Scan for the cell matching the given text and deliver its [X, Y] coordinate at center. 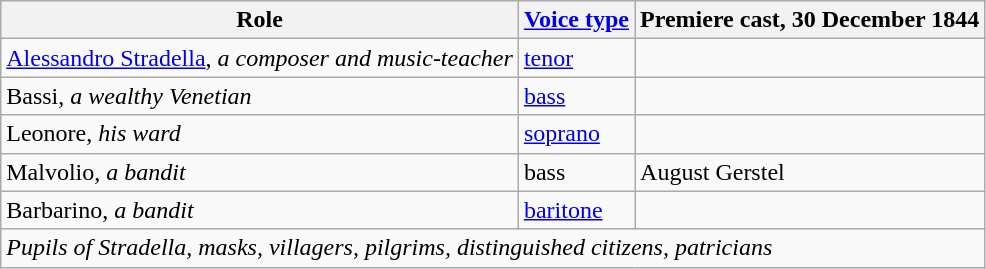
August Gerstel [810, 172]
Bassi, a wealthy Venetian [260, 96]
Premiere cast, 30 December 1844 [810, 20]
Leonore, his ward [260, 134]
Barbarino, a bandit [260, 210]
baritone [576, 210]
Role [260, 20]
tenor [576, 58]
Voice type [576, 20]
Malvolio, a bandit [260, 172]
soprano [576, 134]
Alessandro Stradella, a composer and music-teacher [260, 58]
Pupils of Stradella, masks, villagers, pilgrims, distinguished citizens, patricians [493, 248]
